For the text-containing cell, return its midpoint in (x, y) coordinate format. 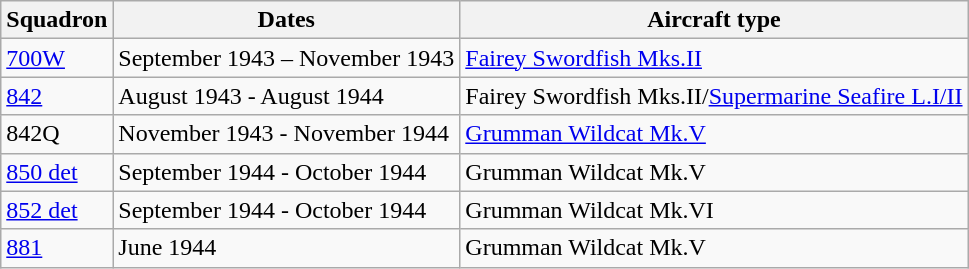
Fairey Swordfish Mks.II/Supermarine Seafire L.I/II (714, 96)
842Q (57, 134)
852 det (57, 210)
September 1943 – November 1943 (286, 58)
881 (57, 248)
Grumman Wildcat Mk.VI (714, 210)
November 1943 - November 1944 (286, 134)
Dates (286, 20)
Fairey Swordfish Mks.II (714, 58)
Aircraft type (714, 20)
842 (57, 96)
June 1944 (286, 248)
Squadron (57, 20)
August 1943 - August 1944 (286, 96)
850 det (57, 172)
700W (57, 58)
